Capture the cell that displays the provided text and extract its (X, Y) central coordinate. 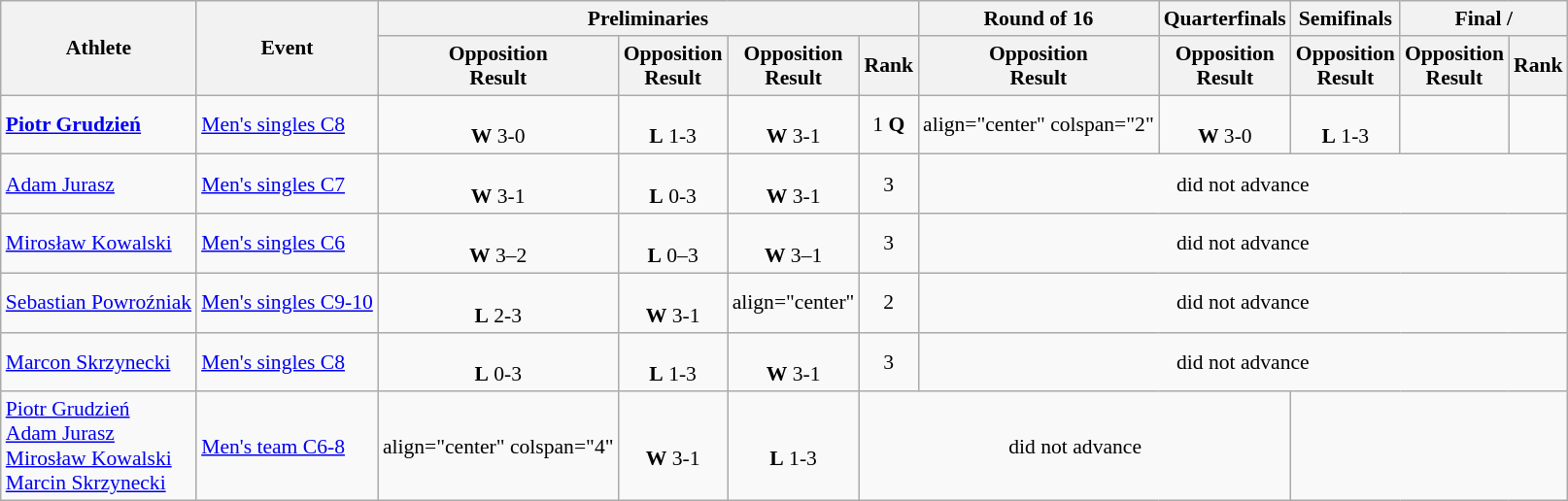
L 0–3 (673, 243)
Quarterfinals (1225, 18)
align="center" colspan="2" (1039, 124)
Marcon Skrzynecki (99, 361)
Semifinals (1346, 18)
1 Q (888, 124)
Men's singles C9-10 (288, 303)
Men's team C6-8 (288, 447)
W 3–1 (794, 243)
align="center" colspan="4" (498, 447)
Event (288, 49)
Final / (1484, 18)
Preliminaries (648, 18)
Athlete (99, 49)
Men's singles C7 (288, 184)
Adam Jurasz (99, 184)
L 2-3 (498, 303)
align="center" (794, 303)
Men's singles C6 (288, 243)
Round of 16 (1039, 18)
W 3–2 (498, 243)
Piotr Grudzień Adam Jurasz Mirosław Kowalski Marcin Skrzynecki (99, 447)
Sebastian Powroźniak (99, 303)
2 (888, 303)
Mirosław Kowalski (99, 243)
Piotr Grudzień (99, 124)
